For the text-containing cell, return its midpoint in (x, y) coordinate format. 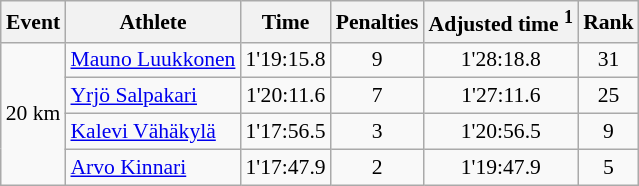
1'19:47.9 (502, 167)
1'19:15.8 (285, 60)
Adjusted time 1 (502, 22)
3 (378, 132)
Arvo Kinnari (152, 167)
1'17:47.9 (285, 167)
Event (34, 22)
2 (378, 167)
Rank (608, 22)
1'20:11.6 (285, 96)
Athlete (152, 22)
7 (378, 96)
1'27:11.6 (502, 96)
5 (608, 167)
Mauno Luukkonen (152, 60)
Kalevi Vähäkylä (152, 132)
Penalties (378, 22)
31 (608, 60)
1'17:56.5 (285, 132)
20 km (34, 113)
Time (285, 22)
Yrjö Salpakari (152, 96)
1'20:56.5 (502, 132)
25 (608, 96)
1'28:18.8 (502, 60)
